Find where the given text appears and provide that cell's center as [x, y] coordinate. 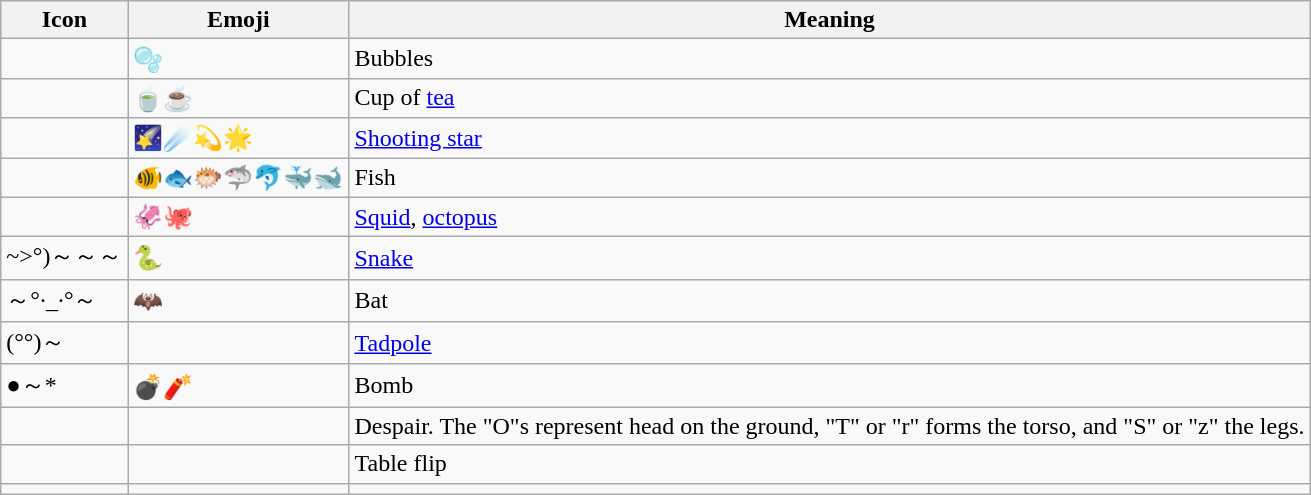
●～* [64, 386]
Cup of tea [830, 98]
Squid, octopus [830, 217]
🦇 [238, 300]
🍵☕️ [238, 98]
🫧 [238, 59]
Table flip [830, 464]
Despair. The "O"s represent head on the ground, "T" or "r" forms the torso, and "S" or "z" the legs. [830, 426]
Fish [830, 178]
~>°)～～～ [64, 258]
🌠☄️💫🌟 [238, 138]
Bat [830, 300]
Shooting star [830, 138]
Bubbles [830, 59]
～°·_·°～ [64, 300]
Icon [64, 20]
💣🧨 [238, 386]
Bomb [830, 386]
Tadpole [830, 344]
🦑🐙 [238, 217]
Emoji [238, 20]
🐍 [238, 258]
Meaning [830, 20]
🐠🐟🐡🦈🐬🐳🐋 [238, 178]
Snake [830, 258]
(°°)～ [64, 344]
